Find where the given text appears and provide that cell's center as (x, y) coordinate. 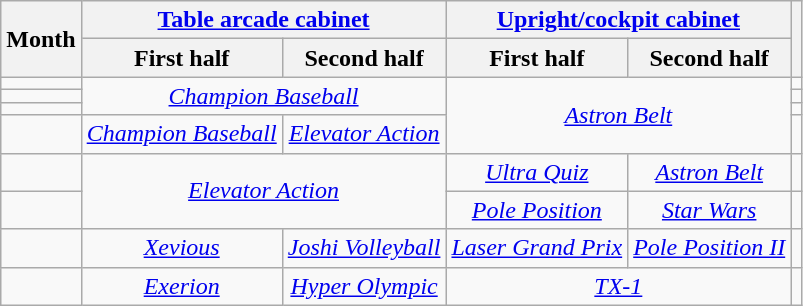
Pole Position II (710, 248)
Star Wars (710, 210)
Exerion (182, 286)
Xevious (182, 248)
Joshi Volleyball (364, 248)
Ultra Quiz (537, 172)
Table arcade cabinet (264, 20)
Month (41, 39)
Upright/cockpit cabinet (618, 20)
TX-1 (618, 286)
Laser Grand Prix (537, 248)
Pole Position (537, 210)
Hyper Olympic (364, 286)
